Extract the (X, Y) coordinate from the center of the cell holding the provided text.  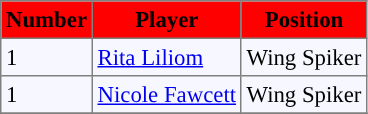
Player (166, 20)
Rita Liliom (166, 57)
Nicole Fawcett (166, 95)
Position (304, 20)
Number (47, 20)
